Locate the cell with the specified text and output its (X, Y) center coordinate. 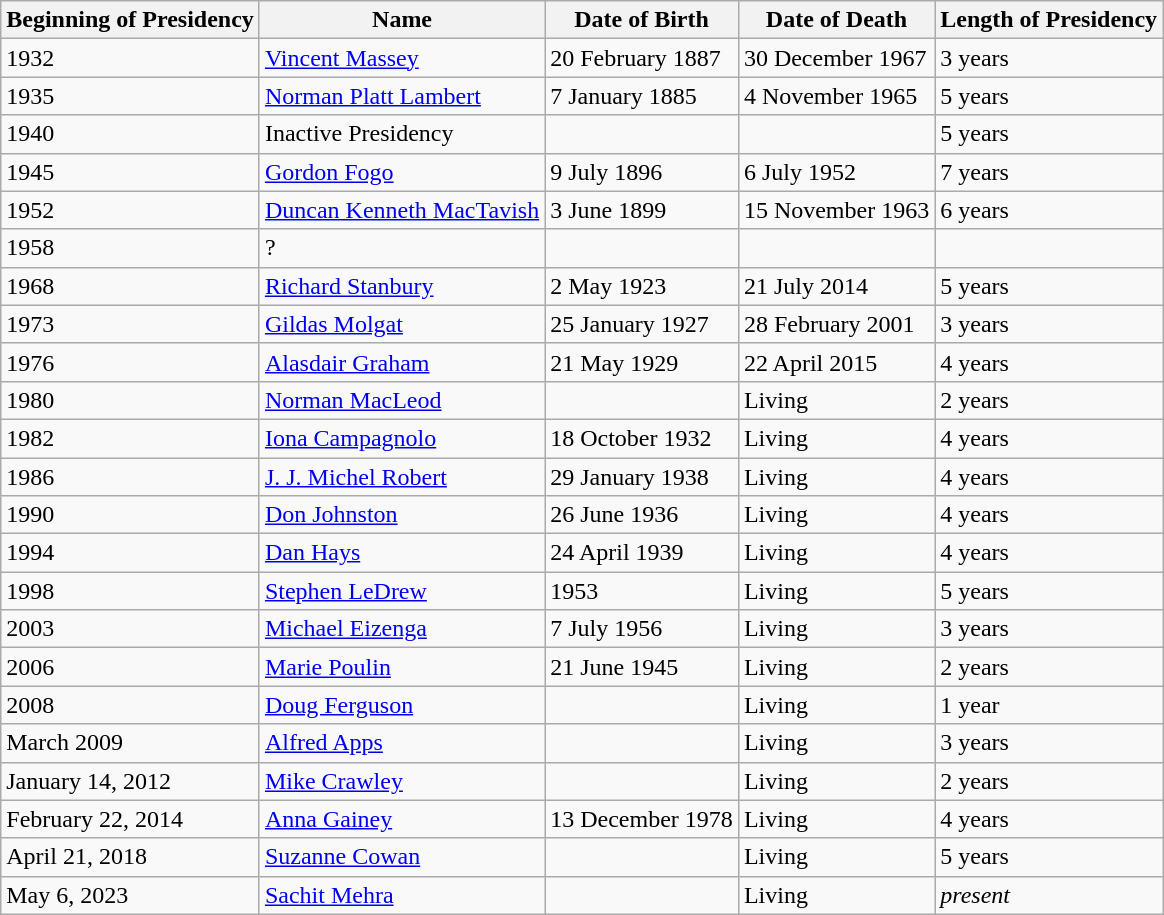
3 June 1899 (642, 210)
Alasdair Graham (402, 362)
Inactive Presidency (402, 134)
7 January 1885 (642, 96)
March 2009 (130, 743)
Length of Presidency (1049, 20)
Date of Death (836, 20)
February 22, 2014 (130, 819)
1990 (130, 515)
7 years (1049, 172)
1945 (130, 172)
15 November 1963 (836, 210)
7 July 1956 (642, 629)
1976 (130, 362)
Vincent Massey (402, 58)
22 April 2015 (836, 362)
present (1049, 895)
Duncan Kenneth MacTavish (402, 210)
Anna Gainey (402, 819)
21 July 2014 (836, 286)
1940 (130, 134)
1980 (130, 400)
1932 (130, 58)
25 January 1927 (642, 324)
1958 (130, 248)
Suzanne Cowan (402, 857)
May 6, 2023 (130, 895)
6 years (1049, 210)
21 June 1945 (642, 667)
Beginning of Presidency (130, 20)
Name (402, 20)
4 November 1965 (836, 96)
Sachit Mehra (402, 895)
2003 (130, 629)
18 October 1932 (642, 438)
30 December 1967 (836, 58)
Alfred Apps (402, 743)
Gordon Fogo (402, 172)
Richard Stanbury (402, 286)
Stephen LeDrew (402, 591)
21 May 1929 (642, 362)
Doug Ferguson (402, 705)
Mike Crawley (402, 781)
2008 (130, 705)
1986 (130, 477)
? (402, 248)
Iona Campagnolo (402, 438)
1973 (130, 324)
6 July 1952 (836, 172)
1935 (130, 96)
April 21, 2018 (130, 857)
J. J. Michel Robert (402, 477)
1 year (1049, 705)
9 July 1896 (642, 172)
Date of Birth (642, 20)
1994 (130, 553)
2 May 1923 (642, 286)
January 14, 2012 (130, 781)
1953 (642, 591)
Dan Hays (402, 553)
24 April 1939 (642, 553)
Norman Platt Lambert (402, 96)
1968 (130, 286)
26 June 1936 (642, 515)
29 January 1938 (642, 477)
1998 (130, 591)
28 February 2001 (836, 324)
Don Johnston (402, 515)
Gildas Molgat (402, 324)
1982 (130, 438)
Norman MacLeod (402, 400)
13 December 1978 (642, 819)
Michael Eizenga (402, 629)
2006 (130, 667)
1952 (130, 210)
20 February 1887 (642, 58)
Marie Poulin (402, 667)
